From the cell containing the given text, extract its center point as [x, y] coordinate. 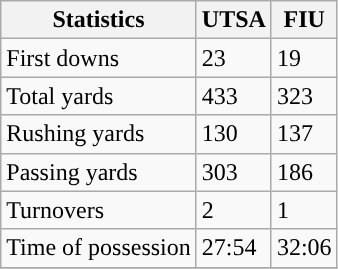
Rushing yards [99, 134]
Passing yards [99, 172]
Turnovers [99, 210]
303 [234, 172]
2 [234, 210]
FIU [304, 20]
32:06 [304, 248]
First downs [99, 58]
130 [234, 134]
23 [234, 58]
Statistics [99, 20]
27:54 [234, 248]
137 [304, 134]
UTSA [234, 20]
186 [304, 172]
19 [304, 58]
1 [304, 210]
Total yards [99, 96]
323 [304, 96]
433 [234, 96]
Time of possession [99, 248]
